Scan for the cell matching the given text and deliver its (X, Y) coordinate at center. 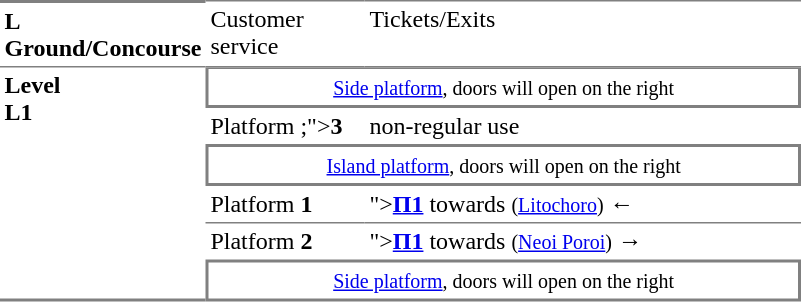
Platform 1 (286, 205)
">Π1 towards (Litochoro) ← (583, 205)
Platform ;">3 (286, 126)
LevelL1 (103, 185)
LGround/Concourse (103, 34)
non-regular use (583, 126)
Platform 2 (286, 242)
Tickets/Exits (583, 34)
">Π1 towards (Neoi Poroi) → (583, 242)
Customer service (286, 34)
